For the text-containing cell, return its midpoint in [x, y] coordinate format. 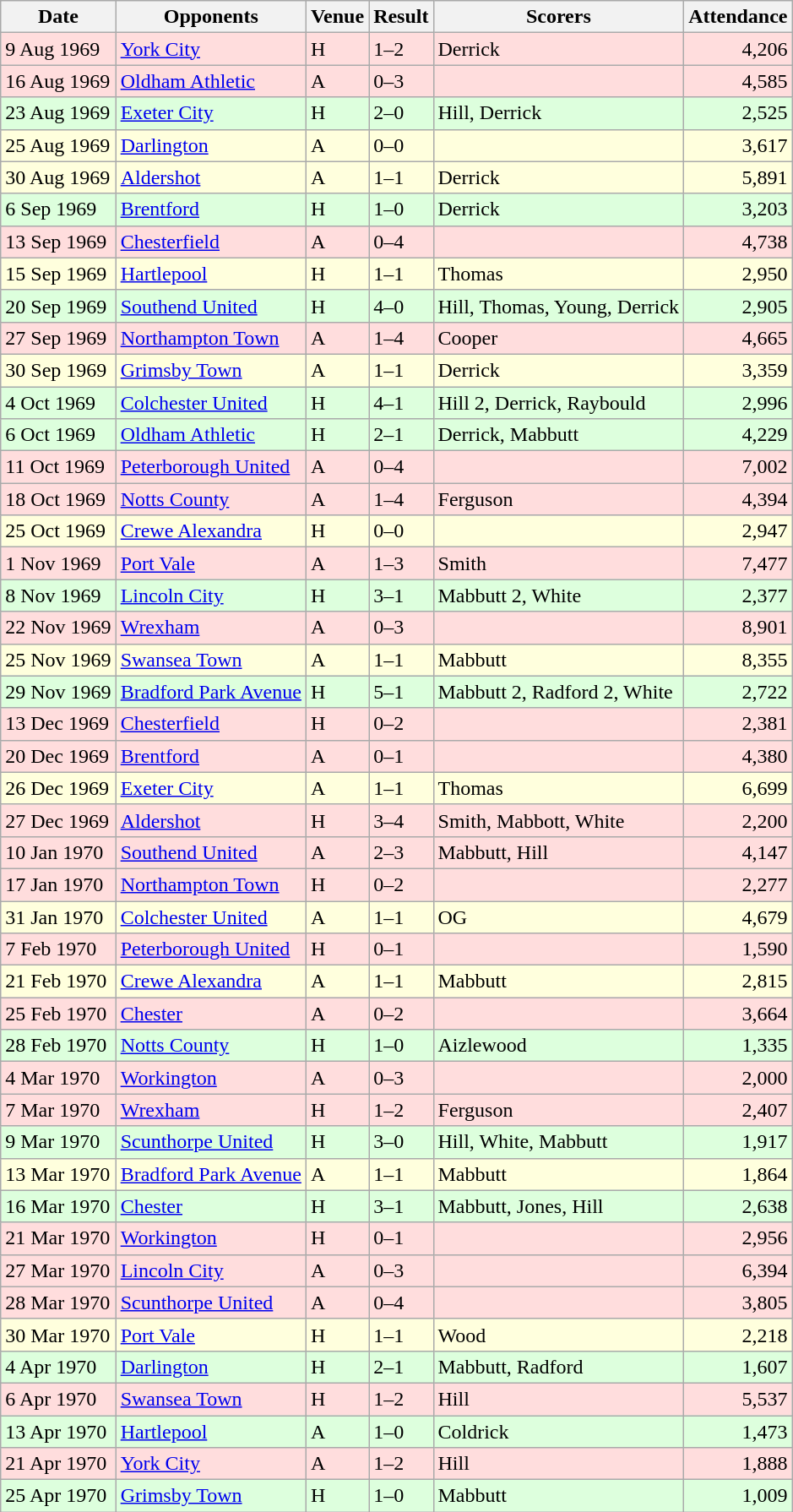
Aizlewood [559, 1046]
1,917 [738, 1142]
Wood [559, 1335]
13 Sep 1969 [58, 242]
2,000 [738, 1078]
2,815 [738, 982]
2,950 [738, 274]
25 Nov 1969 [58, 660]
11 Oct 1969 [58, 467]
2,996 [738, 403]
20 Sep 1969 [58, 306]
4,679 [738, 916]
Opponents [211, 17]
OG [559, 916]
1,335 [738, 1046]
Hill, White, Mabbutt [559, 1142]
3–4 [401, 820]
4 Mar 1970 [58, 1078]
25 Oct 1969 [58, 531]
7,477 [738, 563]
Mabbutt, Hill [559, 852]
Hill, Derrick [559, 113]
29 Nov 1969 [58, 692]
Result [401, 17]
3,359 [738, 370]
1–3 [401, 563]
Smith, Mabbott, White [559, 820]
21 Feb 1970 [58, 982]
Hill 2, Derrick, Raybould [559, 403]
27 Sep 1969 [58, 338]
1,473 [738, 1432]
6 Apr 1970 [58, 1399]
Mabbutt 2, Radford 2, White [559, 692]
5,537 [738, 1399]
Venue [337, 17]
30 Aug 1969 [58, 177]
6 Sep 1969 [58, 209]
4,380 [738, 756]
4,206 [738, 49]
Derrick, Mabbutt [559, 435]
2,956 [738, 1238]
2,638 [738, 1206]
4 Oct 1969 [58, 403]
2,947 [738, 531]
1,864 [738, 1174]
4,738 [738, 242]
5–1 [401, 692]
8,901 [738, 628]
Attendance [738, 17]
31 Jan 1970 [58, 916]
1,590 [738, 949]
1,009 [738, 1496]
4,147 [738, 852]
Hill, Thomas, Young, Derrick [559, 306]
4,229 [738, 435]
Smith [559, 563]
27 Dec 1969 [58, 820]
4,585 [738, 81]
20 Dec 1969 [58, 756]
2–0 [401, 113]
1 Nov 1969 [58, 563]
Coldrick [559, 1432]
3–0 [401, 1142]
27 Mar 1970 [58, 1270]
17 Jan 1970 [58, 884]
6,699 [738, 788]
4 Apr 1970 [58, 1367]
4–1 [401, 403]
7 Mar 1970 [58, 1110]
3,617 [738, 145]
2,722 [738, 692]
Date [58, 17]
3,203 [738, 209]
Mabbutt, Jones, Hill [559, 1206]
2,905 [738, 306]
Cooper [559, 338]
25 Aug 1969 [58, 145]
2,218 [738, 1335]
8 Nov 1969 [58, 596]
10 Jan 1970 [58, 852]
6,394 [738, 1270]
3,664 [738, 1014]
21 Apr 1970 [58, 1464]
26 Dec 1969 [58, 788]
2,277 [738, 884]
4,394 [738, 499]
30 Sep 1969 [58, 370]
2,200 [738, 820]
Scorers [559, 17]
28 Mar 1970 [58, 1303]
13 Mar 1970 [58, 1174]
2,407 [738, 1110]
3,805 [738, 1303]
7,002 [738, 467]
4–0 [401, 306]
5,891 [738, 177]
2,381 [738, 724]
16 Mar 1970 [58, 1206]
4,665 [738, 338]
25 Feb 1970 [58, 1014]
16 Aug 1969 [58, 81]
1,888 [738, 1464]
1,607 [738, 1367]
9 Mar 1970 [58, 1142]
28 Feb 1970 [58, 1046]
Mabbutt, Radford [559, 1367]
6 Oct 1969 [58, 435]
15 Sep 1969 [58, 274]
2–3 [401, 852]
Mabbutt 2, White [559, 596]
18 Oct 1969 [58, 499]
8,355 [738, 660]
2,377 [738, 596]
7 Feb 1970 [58, 949]
2,525 [738, 113]
22 Nov 1969 [58, 628]
13 Apr 1970 [58, 1432]
25 Apr 1970 [58, 1496]
13 Dec 1969 [58, 724]
9 Aug 1969 [58, 49]
30 Mar 1970 [58, 1335]
23 Aug 1969 [58, 113]
21 Mar 1970 [58, 1238]
